Identify which cell holds the provided text, then report its [x, y] central coordinate. 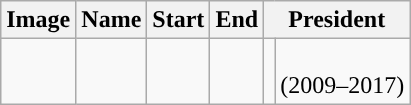
(2009–2017) [342, 72]
Name [112, 20]
Start [178, 20]
Image [38, 20]
President [337, 20]
End [237, 20]
